Search for the cell housing the specified text and yield its [X, Y] center coordinate. 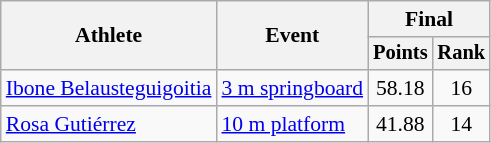
16 [462, 88]
Rank [462, 54]
10 m platform [292, 124]
Rosa Gutiérrez [109, 124]
Athlete [109, 36]
Points [400, 54]
Ibone Belausteguigoitia [109, 88]
41.88 [400, 124]
Final [429, 19]
14 [462, 124]
Event [292, 36]
58.18 [400, 88]
3 m springboard [292, 88]
